Return (X, Y) of the center of cell containing provided text 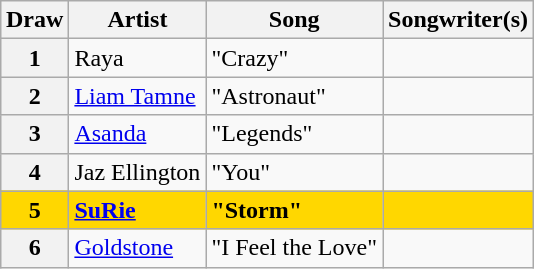
"You" (294, 172)
"Astronaut" (294, 96)
"Legends" (294, 134)
"Crazy" (294, 58)
Artist (138, 20)
Raya (138, 58)
5 (34, 210)
Goldstone (138, 248)
3 (34, 134)
2 (34, 96)
Song (294, 20)
Draw (34, 20)
"I Feel the Love" (294, 248)
Jaz Ellington (138, 172)
SuRie (138, 210)
"Storm" (294, 210)
6 (34, 248)
4 (34, 172)
Asanda (138, 134)
1 (34, 58)
Songwriter(s) (458, 20)
Liam Tamne (138, 96)
